For the text-containing cell, return its midpoint in (x, y) coordinate format. 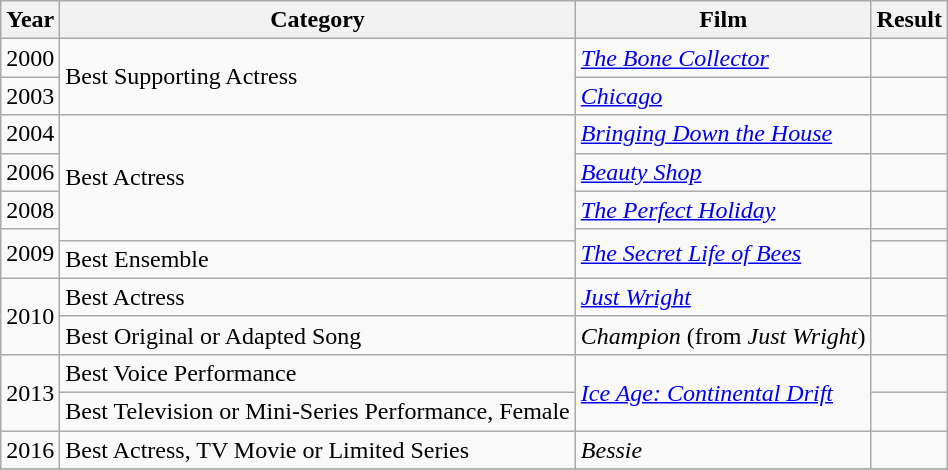
Champion (from Just Wright) (723, 335)
Best Voice Performance (318, 373)
Bessie (723, 449)
2006 (30, 172)
The Bone Collector (723, 58)
Ice Age: Continental Drift (723, 392)
Best Supporting Actress (318, 77)
Just Wright (723, 297)
2016 (30, 449)
2004 (30, 134)
Best Television or Mini-Series Performance, Female (318, 411)
Result (909, 20)
Bringing Down the House (723, 134)
The Secret Life of Bees (723, 254)
Chicago (723, 96)
Best Ensemble (318, 259)
The Perfect Holiday (723, 210)
Beauty Shop (723, 172)
Year (30, 20)
2010 (30, 316)
Best Original or Adapted Song (318, 335)
2003 (30, 96)
Category (318, 20)
Best Actress, TV Movie or Limited Series (318, 449)
2000 (30, 58)
2009 (30, 254)
Film (723, 20)
2013 (30, 392)
2008 (30, 210)
